Extract the [x, y] coordinate from the center of the cell holding the provided text.  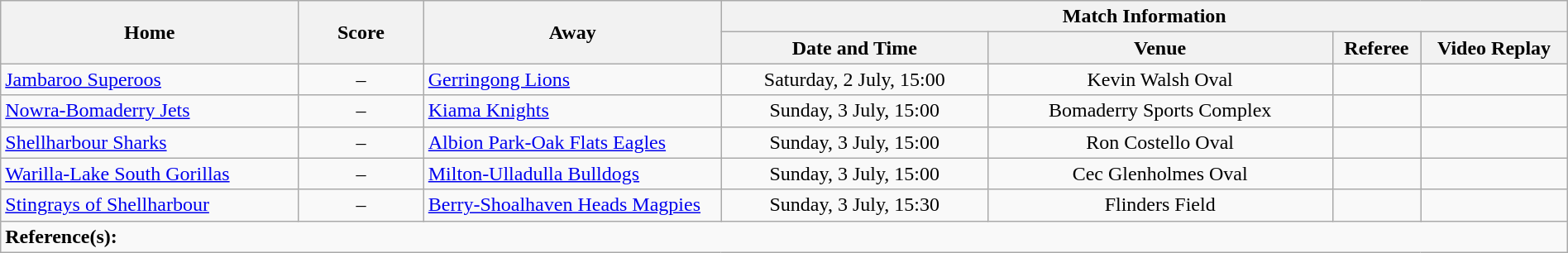
Date and Time [854, 48]
Kiama Knights [572, 111]
Reference(s): [784, 236]
Away [572, 32]
Bomaderry Sports Complex [1159, 111]
Cec Glenholmes Oval [1159, 174]
Home [150, 32]
Nowra-Bomaderry Jets [150, 111]
Gerringong Lions [572, 79]
Match Information [1145, 17]
Stingrays of Shellharbour [150, 205]
Jambaroo Superoos [150, 79]
Video Replay [1494, 48]
Berry-Shoalhaven Heads Magpies [572, 205]
Venue [1159, 48]
Score [361, 32]
Referee [1376, 48]
Flinders Field [1159, 205]
Kevin Walsh Oval [1159, 79]
Sunday, 3 July, 15:30 [854, 205]
Shellharbour Sharks [150, 142]
Milton-Ulladulla Bulldogs [572, 174]
Saturday, 2 July, 15:00 [854, 79]
Warilla-Lake South Gorillas [150, 174]
Albion Park-Oak Flats Eagles [572, 142]
Ron Costello Oval [1159, 142]
